Extract the [X, Y] coordinate from the center of the cell holding the provided text.  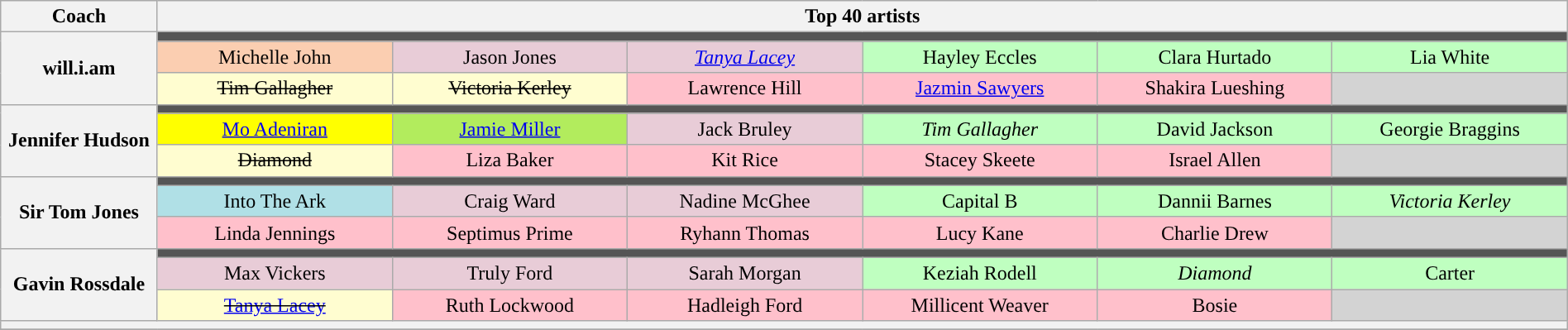
Lawrence Hill [745, 88]
Charlie Drew [1215, 232]
Truly Ford [509, 273]
Hadleigh Ford [745, 305]
Lia White [1450, 57]
Jazmin Sawyers [980, 88]
Bosie [1215, 305]
Kit Rice [745, 160]
Into The Ark [275, 201]
Hayley Eccles [980, 57]
Jack Bruley [745, 129]
Ryhann Thomas [745, 232]
Michelle John [275, 57]
Sarah Morgan [745, 273]
Stacey Skeete [980, 160]
Dannii Barnes [1215, 201]
Gavin Rossdale [79, 285]
Georgie Braggins [1450, 129]
Israel Allen [1215, 160]
Capital B [980, 201]
Max Vickers [275, 273]
Mo Adeniran [275, 129]
Carter [1450, 273]
Lucy Kane [980, 232]
Liza Baker [509, 160]
Coach [79, 17]
Jason Jones [509, 57]
David Jackson [1215, 129]
Clara Hurtado [1215, 57]
Nadine McGhee [745, 201]
Top 40 artists [862, 17]
Jamie Miller [509, 129]
Septimus Prime [509, 232]
will.i.am [79, 68]
Craig Ward [509, 201]
Jennifer Hudson [79, 141]
Millicent Weaver [980, 305]
Ruth Lockwood [509, 305]
Keziah Rodell [980, 273]
Sir Tom Jones [79, 212]
Shakira Lueshing [1215, 88]
Linda Jennings [275, 232]
